Locate the cell with the specified text and output its [x, y] center coordinate. 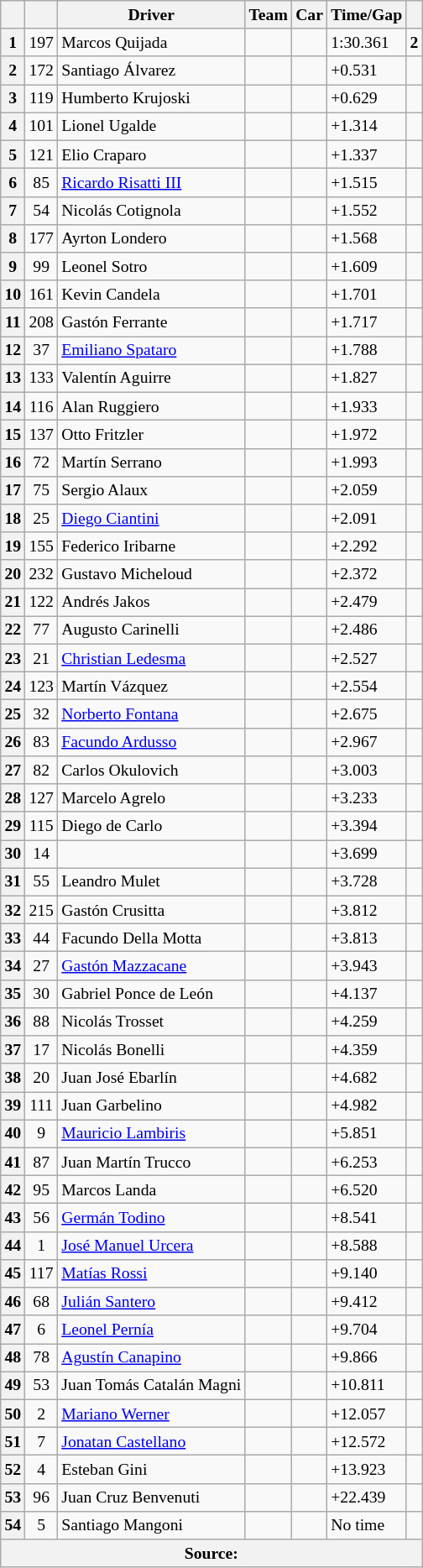
72 [42, 462]
+1.788 [367, 351]
+10.811 [367, 1385]
Emiliano Spataro [151, 351]
34 [13, 965]
3 [13, 99]
+1.609 [367, 267]
Otto Fritzler [151, 435]
Augusto Carinelli [151, 630]
13 [13, 378]
Leandro Mulet [151, 881]
117 [42, 1274]
Mariano Werner [151, 1414]
+1.972 [367, 435]
Kevin Candela [151, 294]
82 [42, 771]
123 [42, 687]
+9.140 [367, 1274]
111 [42, 1106]
Facundo Della Motta [151, 938]
+8.588 [367, 1246]
Team [269, 15]
161 [42, 294]
Juan Garbelino [151, 1106]
+12.057 [367, 1414]
Federico Iribarne [151, 546]
51 [13, 1442]
45 [13, 1274]
1:30.361 [367, 42]
+4.137 [367, 994]
Norberto Fontana [151, 713]
+2.372 [367, 574]
155 [42, 546]
Ayrton Londero [151, 238]
+6.253 [367, 1162]
35 [13, 994]
+5.851 [367, 1133]
Time/Gap [367, 15]
Santiago Álvarez [151, 71]
Leonel Sotro [151, 267]
+4.259 [367, 1022]
12 [13, 351]
Nicolás Trosset [151, 1022]
172 [42, 71]
Nicolás Bonelli [151, 1049]
Gastón Ferrante [151, 322]
56 [42, 1217]
115 [42, 826]
Driver [151, 15]
Car [309, 15]
Elio Craparo [151, 154]
Juan José Ebarlín [151, 1078]
+9.412 [367, 1301]
Gastón Mazzacane [151, 965]
Gabriel Ponce de León [151, 994]
+12.572 [367, 1442]
+2.059 [367, 490]
+1.993 [367, 462]
Lionel Ugalde [151, 126]
Mauricio Lambiris [151, 1133]
Andrés Jakos [151, 603]
99 [42, 267]
+2.554 [367, 687]
16 [13, 462]
Martín Vázquez [151, 687]
52 [13, 1469]
Leonel Pernía [151, 1330]
Marcos Landa [151, 1190]
29 [13, 826]
+22.439 [367, 1497]
Jonatan Castellano [151, 1442]
+1.701 [367, 294]
50 [13, 1414]
+3.813 [367, 938]
208 [42, 322]
137 [42, 435]
127 [42, 797]
121 [42, 154]
Gustavo Micheloud [151, 574]
+0.531 [367, 71]
22 [13, 630]
Juan Cruz Benvenuti [151, 1497]
+9.704 [367, 1330]
+3.943 [367, 965]
47 [13, 1330]
19 [13, 546]
+1.568 [367, 238]
78 [42, 1358]
18 [13, 519]
23 [13, 658]
+2.091 [367, 519]
55 [42, 881]
Juan Tomás Catalán Magni [151, 1385]
+2.292 [367, 546]
Alan Ruggiero [151, 406]
+4.982 [367, 1106]
+4.682 [367, 1078]
33 [13, 938]
Matías Rossi [151, 1274]
215 [42, 910]
+4.359 [367, 1049]
+2.527 [367, 658]
177 [42, 238]
Marcos Quijada [151, 42]
Gastón Crusitta [151, 910]
49 [13, 1385]
232 [42, 574]
40 [13, 1133]
36 [13, 1022]
+2.486 [367, 630]
Ricardo Risatti III [151, 183]
+1.314 [367, 126]
39 [13, 1106]
48 [13, 1358]
+9.866 [367, 1358]
28 [13, 797]
+1.515 [367, 183]
31 [13, 881]
133 [42, 378]
197 [42, 42]
68 [42, 1301]
10 [13, 294]
+3.728 [367, 881]
75 [42, 490]
+2.675 [367, 713]
46 [13, 1301]
26 [13, 742]
+1.717 [367, 322]
119 [42, 99]
Juan Martín Trucco [151, 1162]
Marcelo Agrelo [151, 797]
Esteban Gini [151, 1469]
+3.699 [367, 855]
+6.520 [367, 1190]
95 [42, 1190]
Carlos Okulovich [151, 771]
No time [367, 1526]
+3.233 [367, 797]
+1.337 [367, 154]
24 [13, 687]
Humberto Krujoski [151, 99]
+2.967 [367, 742]
85 [42, 183]
Source: [211, 1553]
José Manuel Urcera [151, 1246]
122 [42, 603]
101 [42, 126]
83 [42, 742]
116 [42, 406]
+1.827 [367, 378]
Martín Serrano [151, 462]
Facundo Ardusso [151, 742]
+3.394 [367, 826]
+3.003 [367, 771]
41 [13, 1162]
Agustín Canapino [151, 1358]
87 [42, 1162]
+2.479 [367, 603]
8 [13, 238]
Nicolás Cotignola [151, 210]
77 [42, 630]
+3.812 [367, 910]
Valentín Aguirre [151, 378]
96 [42, 1497]
Sergio Alaux [151, 490]
Diego de Carlo [151, 826]
Christian Ledesma [151, 658]
43 [13, 1217]
42 [13, 1190]
11 [13, 322]
+1.933 [367, 406]
+8.541 [367, 1217]
+1.552 [367, 210]
Diego Ciantini [151, 519]
+0.629 [367, 99]
+13.923 [367, 1469]
Julián Santero [151, 1301]
Germán Todino [151, 1217]
88 [42, 1022]
38 [13, 1078]
Santiago Mangoni [151, 1526]
15 [13, 435]
